Scan for the cell matching the given text and deliver its [X, Y] coordinate at center. 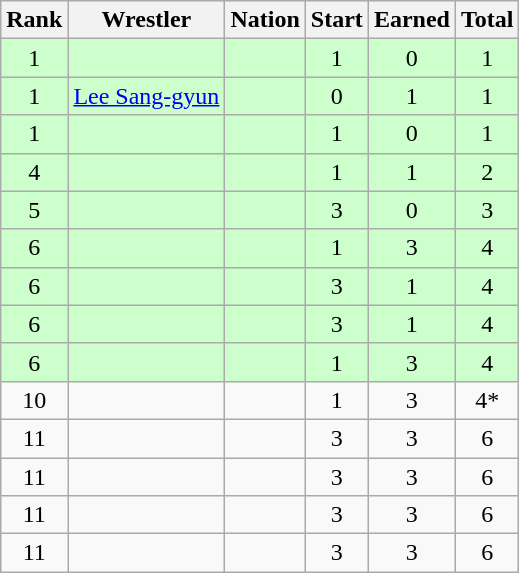
Start [336, 20]
5 [34, 210]
Earned [412, 20]
4* [487, 400]
Lee Sang-gyun [146, 96]
Wrestler [146, 20]
Total [487, 20]
10 [34, 400]
2 [487, 172]
Nation [265, 20]
Rank [34, 20]
